For the text-containing cell, return its midpoint in (X, Y) coordinate format. 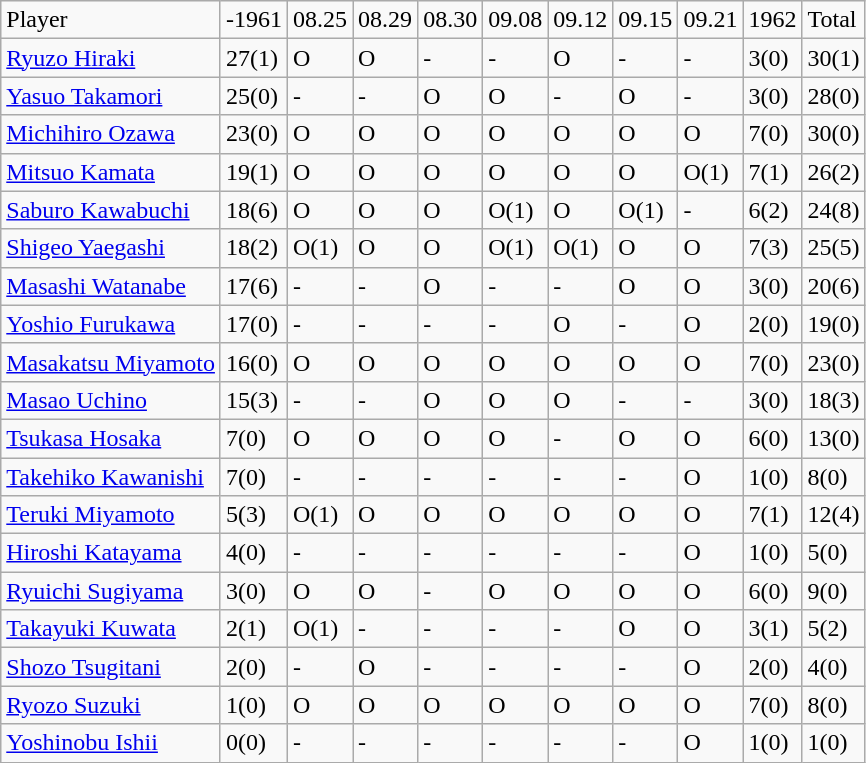
Total (834, 20)
18(6) (254, 210)
6(2) (772, 210)
09.15 (646, 20)
18(2) (254, 248)
Michihiro Ozawa (111, 134)
09.08 (516, 20)
Saburo Kawabuchi (111, 210)
Mitsuo Kamata (111, 172)
25(5) (834, 248)
9(0) (834, 591)
Ryuichi Sugiyama (111, 591)
Hiroshi Katayama (111, 553)
08.29 (386, 20)
7(3) (772, 248)
Shozo Tsugitani (111, 667)
17(6) (254, 286)
15(3) (254, 400)
Ryuzo Hiraki (111, 58)
Takehiko Kawanishi (111, 477)
Shigeo Yaegashi (111, 248)
12(4) (834, 515)
30(0) (834, 134)
27(1) (254, 58)
Yasuo Takamori (111, 96)
30(1) (834, 58)
26(2) (834, 172)
Yoshinobu Ishii (111, 743)
19(1) (254, 172)
25(0) (254, 96)
Ryozo Suzuki (111, 705)
5(2) (834, 629)
1962 (772, 20)
Takayuki Kuwata (111, 629)
17(0) (254, 324)
Yoshio Furukawa (111, 324)
16(0) (254, 362)
0(0) (254, 743)
09.21 (710, 20)
Masao Uchino (111, 400)
09.12 (580, 20)
2(1) (254, 629)
5(0) (834, 553)
Player (111, 20)
18(3) (834, 400)
3(1) (772, 629)
-1961 (254, 20)
Masashi Watanabe (111, 286)
Tsukasa Hosaka (111, 438)
Masakatsu Miyamoto (111, 362)
Teruki Miyamoto (111, 515)
19(0) (834, 324)
28(0) (834, 96)
08.25 (320, 20)
13(0) (834, 438)
24(8) (834, 210)
5(3) (254, 515)
08.30 (450, 20)
20(6) (834, 286)
